Pinpoint the cell where the given text exists, returning its [x, y] midpoint coordinate. 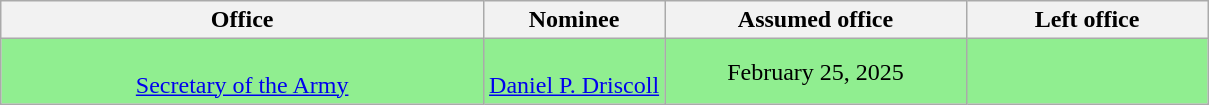
February 25, 2025 [816, 72]
Assumed office [816, 20]
Secretary of the Army [242, 72]
Daniel P. Driscoll [574, 72]
Office [242, 20]
Left office [1086, 20]
Nominee [574, 20]
